From the cell containing the given text, extract its center point as (X, Y) coordinate. 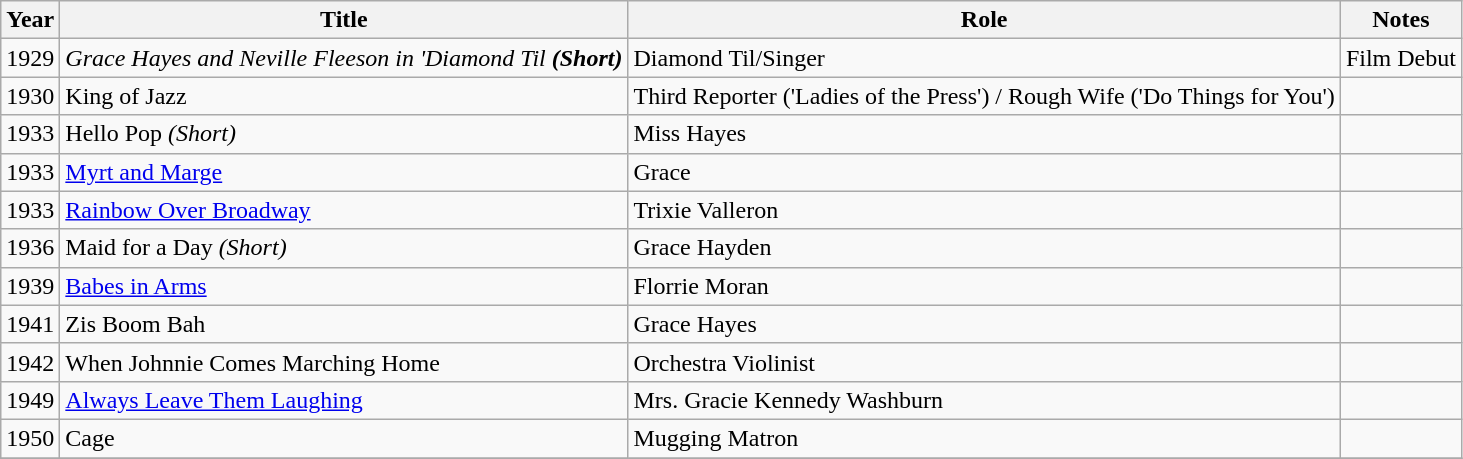
1930 (30, 96)
Mugging Matron (984, 438)
When Johnnie Comes Marching Home (344, 362)
Third Reporter ('Ladies of the Press') / Rough Wife ('Do Things for You') (984, 96)
Diamond Til/Singer (984, 58)
Grace (984, 172)
Myrt and Marge (344, 172)
Grace Hayden (984, 248)
Hello Pop (Short) (344, 134)
Notes (1400, 20)
Miss Hayes (984, 134)
Zis Boom Bah (344, 324)
Orchestra Violinist (984, 362)
1942 (30, 362)
Mrs. Gracie Kennedy Washburn (984, 400)
Grace Hayes (984, 324)
1929 (30, 58)
1941 (30, 324)
Film Debut (1400, 58)
Title (344, 20)
Role (984, 20)
1950 (30, 438)
1949 (30, 400)
Florrie Moran (984, 286)
Year (30, 20)
Maid for a Day (Short) (344, 248)
1939 (30, 286)
Grace Hayes and Neville Fleeson in 'Diamond Til (Short) (344, 58)
1936 (30, 248)
Cage (344, 438)
Trixie Valleron (984, 210)
King of Jazz (344, 96)
Always Leave Them Laughing (344, 400)
Babes in Arms (344, 286)
Rainbow Over Broadway (344, 210)
